From the cell containing the given text, extract its center point as [X, Y] coordinate. 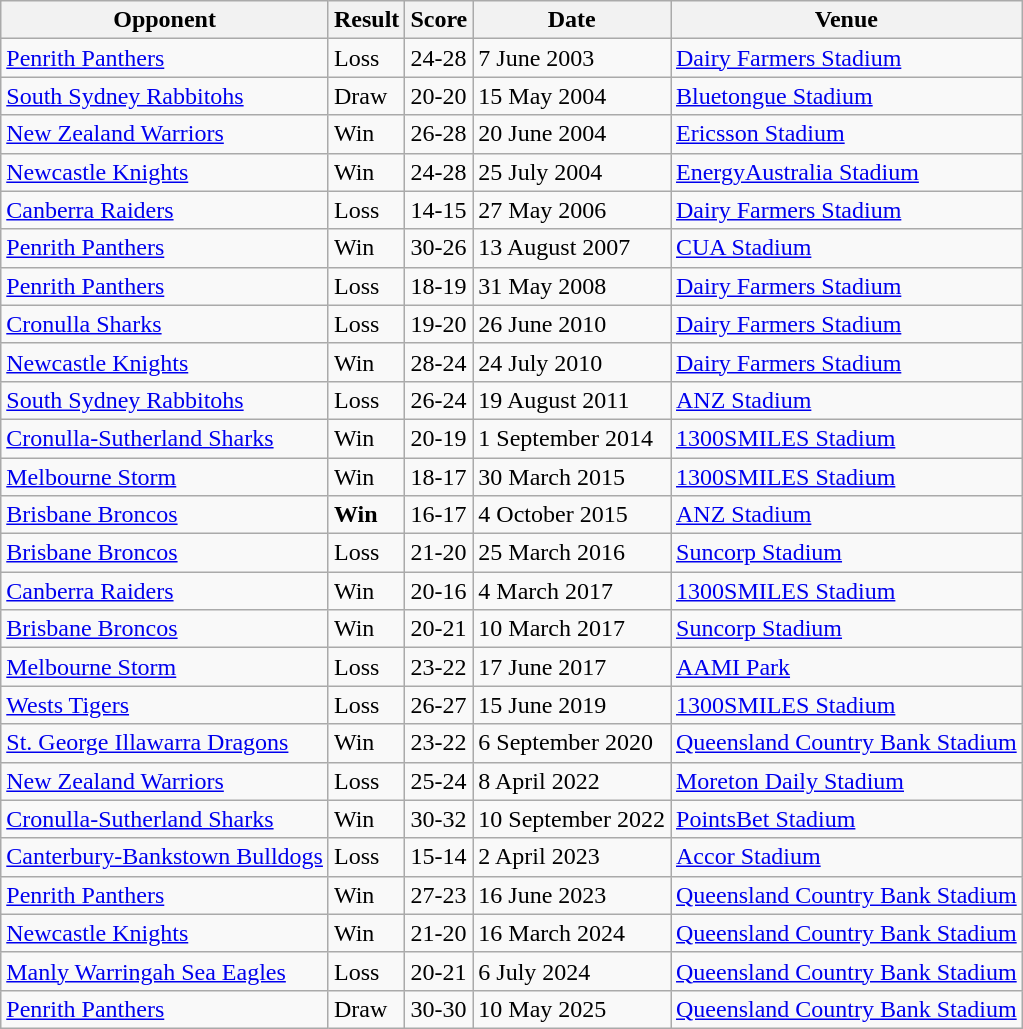
Ericsson Stadium [846, 134]
CUA Stadium [846, 248]
16-17 [439, 515]
Score [439, 20]
30-30 [439, 1009]
20-19 [439, 438]
Venue [846, 20]
6 July 2024 [572, 971]
Canterbury-Bankstown Bulldogs [165, 857]
10 September 2022 [572, 819]
25 July 2004 [572, 172]
6 September 2020 [572, 743]
16 June 2023 [572, 895]
20-16 [439, 591]
St. George Illawarra Dragons [165, 743]
25 March 2016 [572, 553]
13 August 2007 [572, 248]
26 June 2010 [572, 324]
AAMI Park [846, 667]
Cronulla Sharks [165, 324]
1 September 2014 [572, 438]
Manly Warringah Sea Eagles [165, 971]
31 May 2008 [572, 286]
20-20 [439, 96]
26-24 [439, 400]
EnergyAustralia Stadium [846, 172]
17 June 2017 [572, 667]
15-14 [439, 857]
7 June 2003 [572, 58]
Accor Stadium [846, 857]
Opponent [165, 20]
Result [366, 20]
14-15 [439, 210]
27-23 [439, 895]
26-28 [439, 134]
PointsBet Stadium [846, 819]
27 May 2006 [572, 210]
20 June 2004 [572, 134]
Bluetongue Stadium [846, 96]
4 March 2017 [572, 591]
2 April 2023 [572, 857]
25-24 [439, 781]
8 April 2022 [572, 781]
19-20 [439, 324]
Date [572, 20]
26-27 [439, 705]
28-24 [439, 362]
16 March 2024 [572, 933]
10 May 2025 [572, 1009]
15 May 2004 [572, 96]
10 March 2017 [572, 629]
24 July 2010 [572, 362]
30-26 [439, 248]
4 October 2015 [572, 515]
19 August 2011 [572, 400]
Moreton Daily Stadium [846, 781]
18-19 [439, 286]
30 March 2015 [572, 477]
Wests Tigers [165, 705]
30-32 [439, 819]
18-17 [439, 477]
15 June 2019 [572, 705]
